Locate the cell with the specified text and output its (x, y) center coordinate. 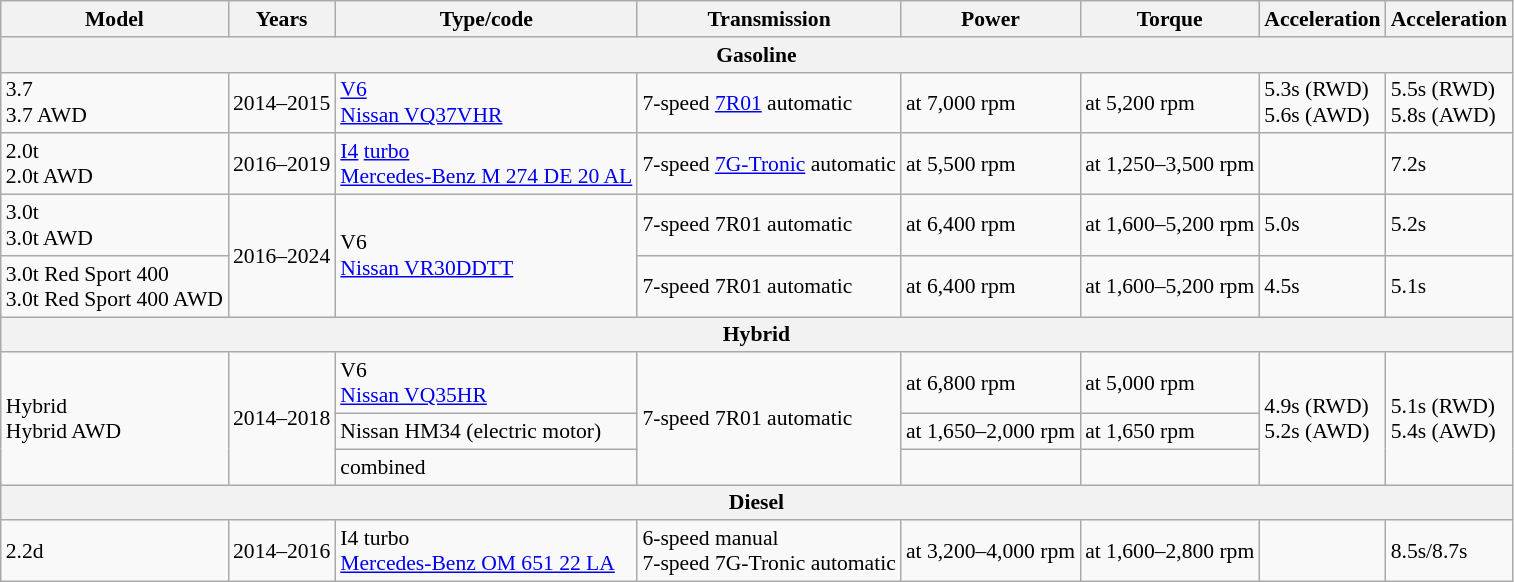
Years (282, 19)
7-speed 7G-Tronic automatic (769, 164)
Power (990, 19)
5.3s (RWD)5.6s (AWD) (1322, 102)
8.5s/8.7s (1449, 552)
at 5,500 rpm (990, 164)
2.2d (114, 552)
Nissan HM34 (electric motor) (486, 432)
5.0s (1322, 226)
at 5,200 rpm (1170, 102)
2014–2016 (282, 552)
V6 Nissan VQ35HR (486, 384)
Model (114, 19)
at 7,000 rpm (990, 102)
at 3,200–4,000 rpm (990, 552)
7.2s (1449, 164)
V6 Nissan VQ37VHR (486, 102)
2014–2015 (282, 102)
HybridHybrid AWD (114, 419)
5.1s (1449, 286)
V6 Nissan VR30DDTT (486, 256)
4.5s (1322, 286)
Transmission (769, 19)
3.0t3.0t AWD (114, 226)
at 1,650–2,000 rpm (990, 432)
4.9s (RWD)5.2s (AWD) (1322, 419)
at 1,600–2,800 rpm (1170, 552)
6-speed manual 7-speed 7G-Tronic automatic (769, 552)
5.1s (RWD)5.4s (AWD) (1449, 419)
2.0t2.0t AWD (114, 164)
at 1,650 rpm (1170, 432)
I4 turbo Mercedes-Benz M 274 DE 20 AL (486, 164)
3.0t Red Sport 4003.0t Red Sport 400 AWD (114, 286)
Type/code (486, 19)
at 1,250–3,500 rpm (1170, 164)
3.73.7 AWD (114, 102)
at 5,000 rpm (1170, 384)
5.2s (1449, 226)
combined (486, 467)
at 6,800 rpm (990, 384)
2016–2024 (282, 256)
Torque (1170, 19)
5.5s (RWD)5.8s (AWD) (1449, 102)
Diesel (756, 503)
I4 turbo Mercedes-Benz OM 651 22 LA (486, 552)
2016–2019 (282, 164)
Gasoline (756, 55)
Hybrid (756, 335)
2014–2018 (282, 419)
